Return (x, y) of the center of cell containing provided text 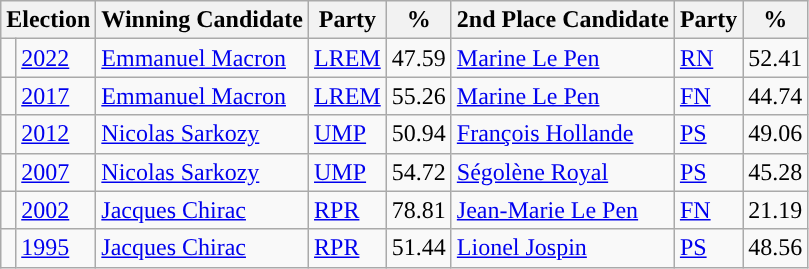
Lionel Jospin (562, 248)
2002 (56, 210)
1995 (56, 248)
Winning Candidate (202, 20)
48.56 (776, 248)
2nd Place Candidate (562, 20)
45.28 (776, 172)
21.19 (776, 210)
54.72 (418, 172)
2022 (56, 58)
RN (708, 58)
78.81 (418, 210)
49.06 (776, 134)
55.26 (418, 96)
44.74 (776, 96)
51.44 (418, 248)
2012 (56, 134)
Election (48, 20)
50.94 (418, 134)
52.41 (776, 58)
2017 (56, 96)
47.59 (418, 58)
François Hollande (562, 134)
Jean-Marie Le Pen (562, 210)
2007 (56, 172)
Ségolène Royal (562, 172)
